Return the (X, Y) coordinate for the center point of the cell that contains the specified text.  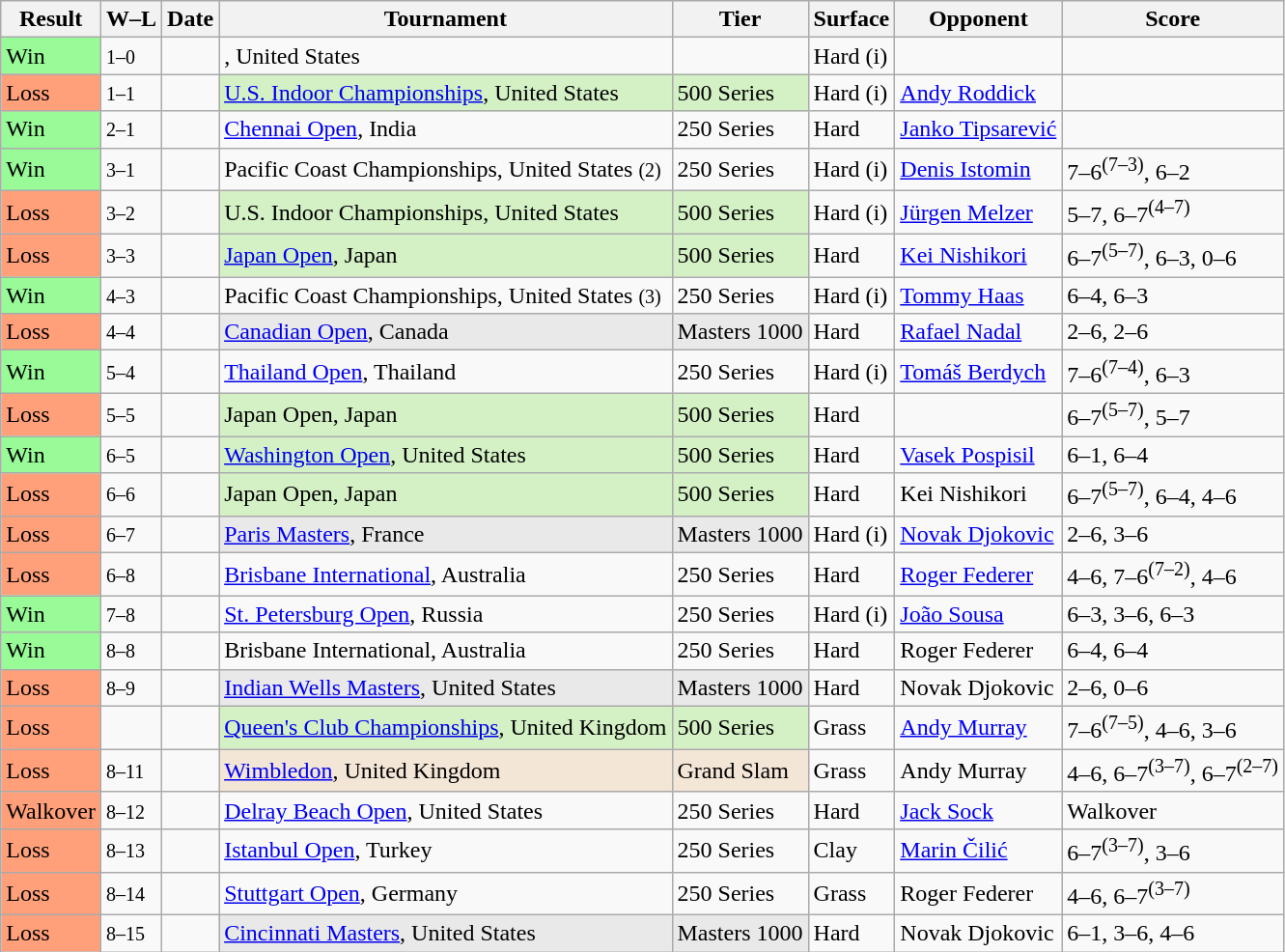
7–6(7–5), 4–6, 3–6 (1173, 728)
Tier (740, 19)
8–12 (131, 810)
6–8 (131, 575)
Tommy Haas (979, 295)
Canadian Open, Canada (446, 332)
6–3, 3–6, 6–3 (1173, 614)
6–7(5–7), 6–3, 0–6 (1173, 255)
João Sousa (979, 614)
8–9 (131, 687)
Stuttgart Open, Germany (446, 894)
8–15 (131, 934)
Surface (852, 19)
5–7, 6–7(4–7) (1173, 212)
Janko Tipsarević (979, 129)
Jack Sock (979, 810)
Marin Čilić (979, 850)
1–1 (131, 93)
8–14 (131, 894)
Chennai Open, India (446, 129)
Delray Beach Open, United States (446, 810)
7–6(7–4), 6–3 (1173, 373)
3–1 (131, 170)
4–3 (131, 295)
2–6, 3–6 (1173, 535)
6–1, 6–4 (1173, 455)
6–5 (131, 455)
Pacific Coast Championships, United States (2) (446, 170)
5–5 (131, 415)
6–7 (131, 535)
3–2 (131, 212)
6–1, 3–6, 4–6 (1173, 934)
1–0 (131, 56)
3–3 (131, 255)
Tomáš Berdych (979, 373)
2–6, 2–6 (1173, 332)
6–4, 6–4 (1173, 651)
Washington Open, United States (446, 455)
Indian Wells Masters, United States (446, 687)
8–11 (131, 770)
Istanbul Open, Turkey (446, 850)
Andy Roddick (979, 93)
7–6(7–3), 6–2 (1173, 170)
6–4, 6–3 (1173, 295)
Result (51, 19)
St. Petersburg Open, Russia (446, 614)
Wimbledon, United Kingdom (446, 770)
5–4 (131, 373)
Queen's Club Championships, United Kingdom (446, 728)
6–6 (131, 494)
Pacific Coast Championships, United States (3) (446, 295)
2–1 (131, 129)
, United States (446, 56)
Vasek Pospisil (979, 455)
6–7(3–7), 3–6 (1173, 850)
4–6, 6–7(3–7), 6–7(2–7) (1173, 770)
8–8 (131, 651)
6–7(5–7), 5–7 (1173, 415)
Rafael Nadal (979, 332)
Cincinnati Masters, United States (446, 934)
6–7(5–7), 6–4, 4–6 (1173, 494)
Date (191, 19)
Opponent (979, 19)
Clay (852, 850)
8–13 (131, 850)
Jürgen Melzer (979, 212)
7–8 (131, 614)
Grand Slam (740, 770)
Tournament (446, 19)
Paris Masters, France (446, 535)
4–4 (131, 332)
Score (1173, 19)
W–L (131, 19)
4–6, 7–6(7–2), 4–6 (1173, 575)
Thailand Open, Thailand (446, 373)
2–6, 0–6 (1173, 687)
Denis Istomin (979, 170)
4–6, 6–7(3–7) (1173, 894)
